For the text-containing cell, return its midpoint in [X, Y] coordinate format. 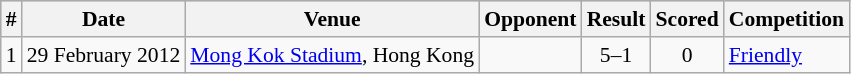
Scored [686, 19]
Result [616, 19]
Opponent [530, 19]
Mong Kok Stadium, Hong Kong [332, 55]
29 February 2012 [104, 55]
Friendly [786, 55]
1 [12, 55]
0 [686, 55]
# [12, 19]
Competition [786, 19]
Venue [332, 19]
Date [104, 19]
5–1 [616, 55]
